Search for the cell housing the specified text and yield its [X, Y] center coordinate. 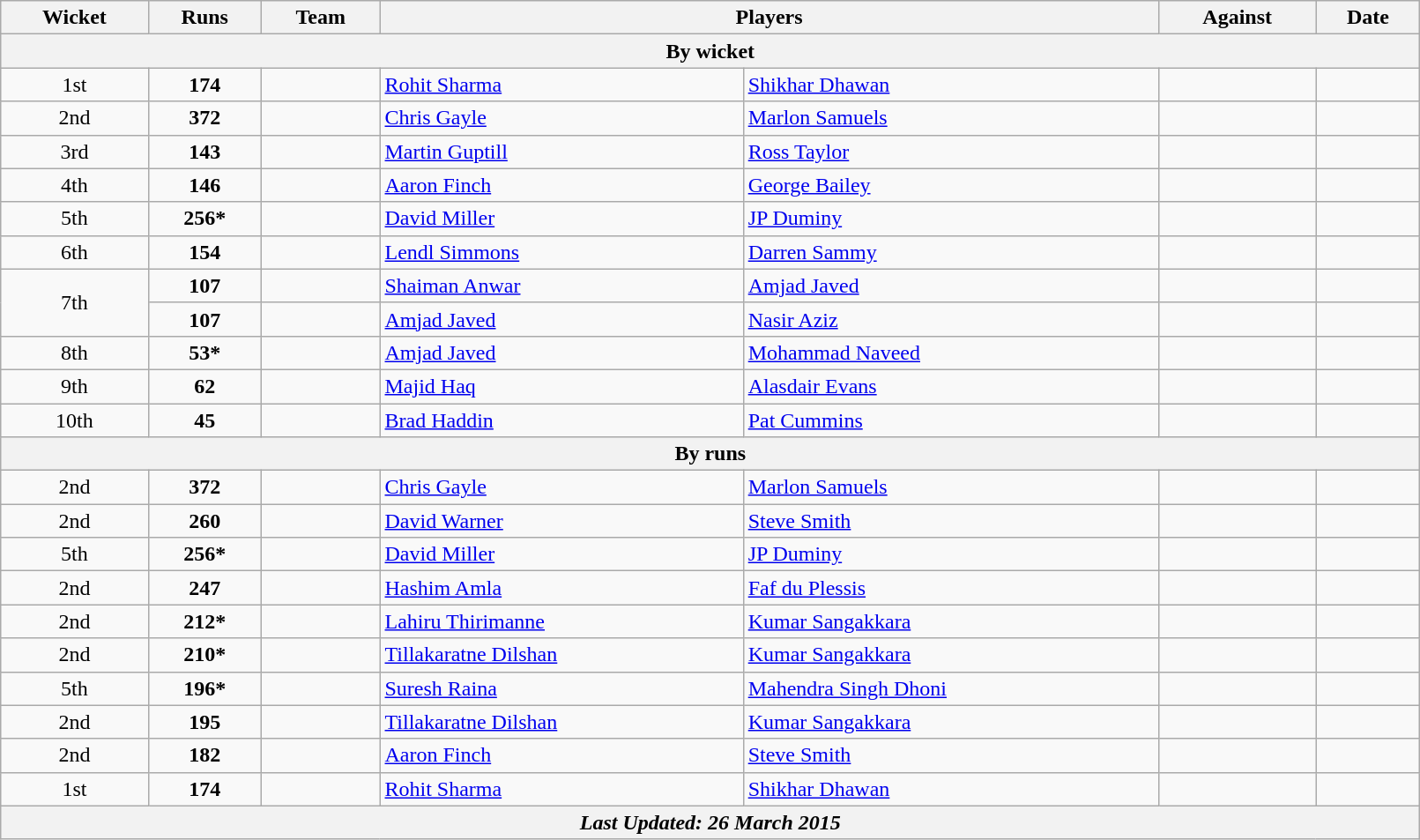
143 [204, 152]
Lahiru Thirimanne [561, 621]
By runs [710, 454]
154 [204, 252]
Lendl Simmons [561, 252]
Nasir Aziz [950, 319]
6th [74, 252]
Suresh Raina [561, 688]
146 [204, 185]
George Bailey [950, 185]
By wicket [710, 51]
195 [204, 722]
196* [204, 688]
9th [74, 386]
Team [321, 18]
Against [1238, 18]
260 [204, 521]
Faf du Plessis [950, 588]
247 [204, 588]
Ross Taylor [950, 152]
182 [204, 755]
Martin Guptill [561, 152]
10th [74, 420]
45 [204, 420]
Runs [204, 18]
Pat Cummins [950, 420]
Mohammad Naveed [950, 353]
212* [204, 621]
8th [74, 353]
Players [769, 18]
4th [74, 185]
Darren Sammy [950, 252]
Shaiman Anwar [561, 286]
Mahendra Singh Dhoni [950, 688]
7th [74, 302]
53* [204, 353]
Alasdair Evans [950, 386]
62 [204, 386]
210* [204, 655]
Last Updated: 26 March 2015 [710, 822]
Majid Haq [561, 386]
Date [1368, 18]
David Warner [561, 521]
3rd [74, 152]
Wicket [74, 18]
Brad Haddin [561, 420]
Hashim Amla [561, 588]
